Find where the given text appears and provide that cell's center as (X, Y) coordinate. 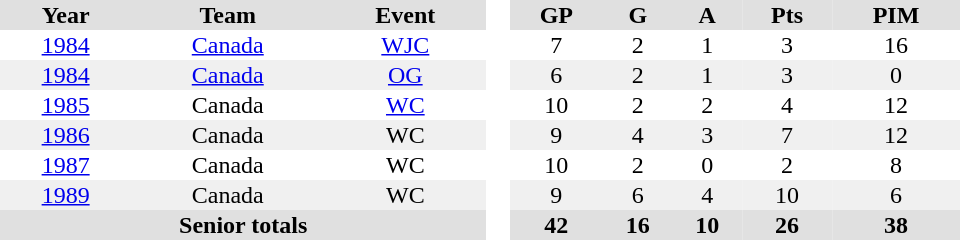
Team (228, 15)
PIM (896, 15)
A (708, 15)
Pts (787, 15)
26 (787, 225)
1989 (66, 195)
WJC (405, 45)
G (638, 15)
1986 (66, 135)
OG (405, 75)
38 (896, 225)
Event (405, 15)
Senior totals (243, 225)
1987 (66, 165)
1985 (66, 105)
Year (66, 15)
42 (556, 225)
GP (556, 15)
8 (896, 165)
